Return [X, Y] of the center of cell containing provided text 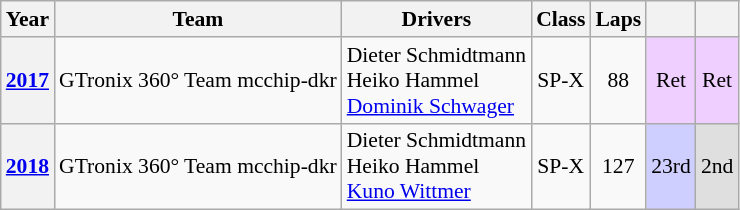
Laps [618, 19]
127 [618, 166]
88 [618, 80]
Dieter Schmidtmann Heiko Hammel Kuno Wittmer [436, 166]
23rd [671, 166]
Drivers [436, 19]
Year [28, 19]
Dieter Schmidtmann Heiko Hammel Dominik Schwager [436, 80]
2018 [28, 166]
Class [560, 19]
2nd [718, 166]
Team [198, 19]
2017 [28, 80]
